Return [x, y] of the center of cell containing provided text 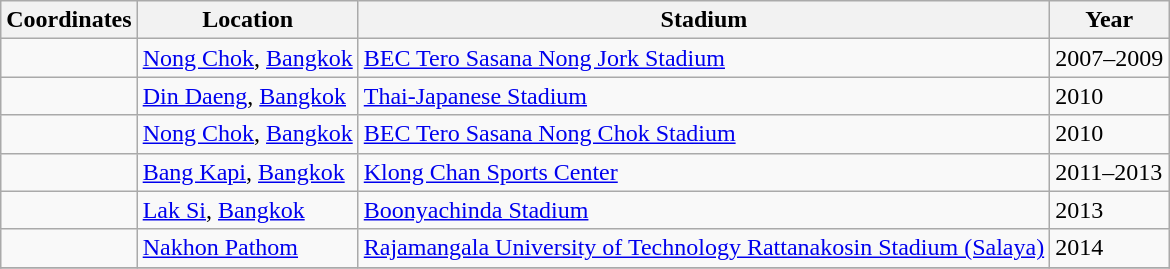
Din Daeng, Bangkok [248, 96]
Rajamangala University of Technology Rattanakosin Stadium (Salaya) [704, 248]
Year [1110, 20]
Bang Kapi, Bangkok [248, 172]
Boonyachinda Stadium [704, 210]
2007–2009 [1110, 58]
Klong Chan Sports Center [704, 172]
BEC Tero Sasana Nong Chok Stadium [704, 134]
2011–2013 [1110, 172]
BEC Tero Sasana Nong Jork Stadium [704, 58]
Lak Si, Bangkok [248, 210]
2014 [1110, 248]
Location [248, 20]
2013 [1110, 210]
Coordinates [69, 20]
Nakhon Pathom [248, 248]
Thai-Japanese Stadium [704, 96]
Stadium [704, 20]
